Return the (x, y) coordinate for the center point of the cell that contains the specified text.  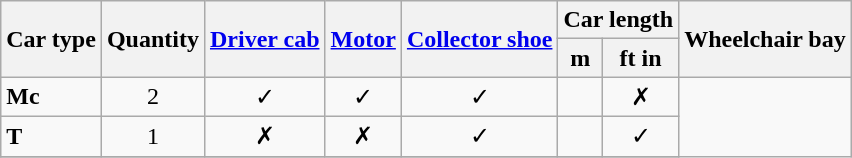
1 (152, 136)
Car length (618, 20)
ft in (641, 58)
Mc (52, 97)
Driver cab (264, 39)
Wheelchair bay (766, 39)
Collector shoe (480, 39)
m (580, 58)
2 (152, 97)
T (52, 136)
Car type (52, 39)
Quantity (152, 39)
Motor (363, 39)
